Return [x, y] of the center of cell containing provided text 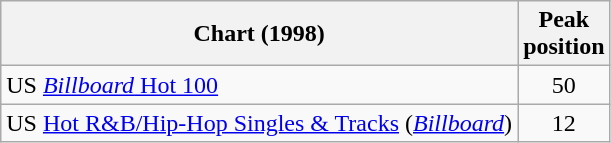
Peakposition [564, 34]
US Hot R&B/Hip-Hop Singles & Tracks (Billboard) [260, 123]
50 [564, 85]
12 [564, 123]
Chart (1998) [260, 34]
US Billboard Hot 100 [260, 85]
